Return the (x, y) coordinate for the center point of the cell that contains the specified text.  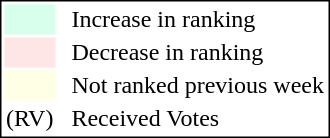
Received Votes (198, 119)
(RV) (29, 119)
Increase in ranking (198, 19)
Decrease in ranking (198, 53)
Not ranked previous week (198, 85)
